For the text-containing cell, return its midpoint in [x, y] coordinate format. 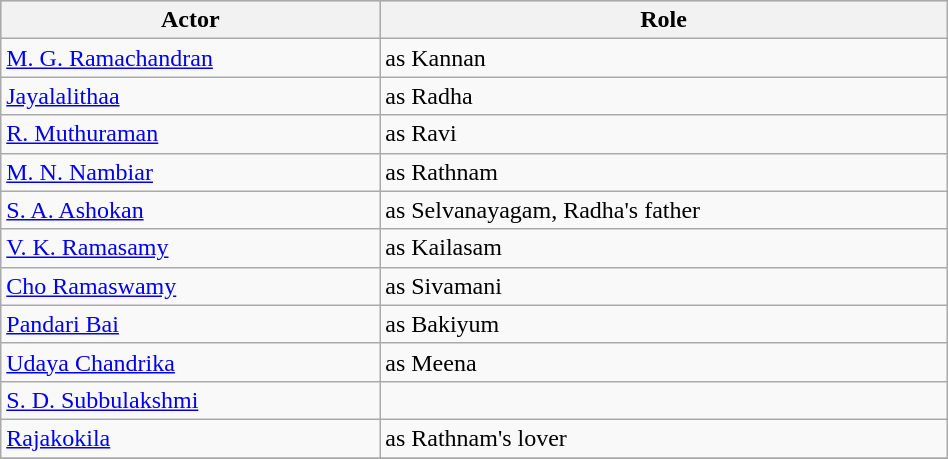
R. Muthuraman [190, 134]
as Selvanayagam, Radha's father [664, 210]
M. G. Ramachandran [190, 58]
Cho Ramaswamy [190, 286]
M. N. Nambiar [190, 172]
as Sivamani [664, 286]
Rajakokila [190, 438]
as Meena [664, 362]
as Ravi [664, 134]
as Kailasam [664, 248]
as Kannan [664, 58]
as Bakiyum [664, 324]
Jayalalithaa [190, 96]
S. A. Ashokan [190, 210]
Role [664, 20]
V. K. Ramasamy [190, 248]
S. D. Subbulakshmi [190, 400]
as Rathnam's lover [664, 438]
Pandari Bai [190, 324]
Udaya Chandrika [190, 362]
Actor [190, 20]
as Radha [664, 96]
as Rathnam [664, 172]
